Return (x, y) of the center of cell containing provided text 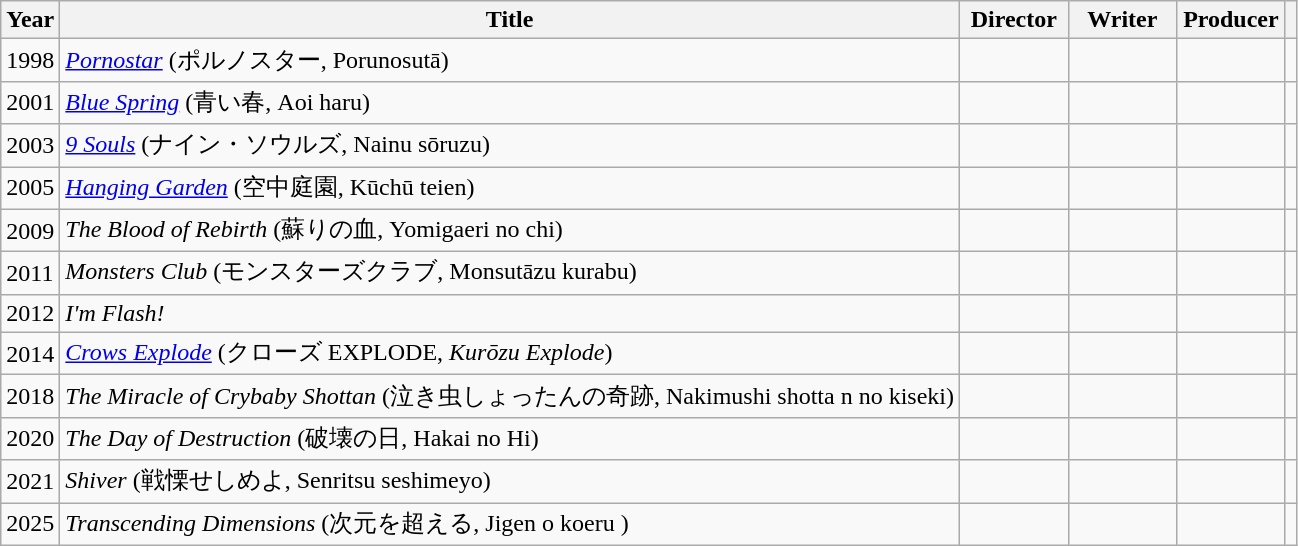
Monsters Club (モンスターズクラブ, Monsutāzu kurabu) (510, 274)
1998 (30, 60)
2012 (30, 313)
Producer (1232, 20)
2009 (30, 230)
Crows Explode (クローズ EXPLODE, Kurōzu Explode) (510, 354)
9 Souls (ナイン・ソウルズ, Nainu sōruzu) (510, 146)
Shiver (戦慄せしめよ, Senritsu seshimeyo) (510, 482)
Hanging Garden (空中庭園, Kūchū teien) (510, 188)
2020 (30, 438)
Year (30, 20)
Transcending Dimensions (次元を超える, Jigen o koeru ) (510, 524)
2025 (30, 524)
Blue Spring (青い春, Aoi haru) (510, 102)
2001 (30, 102)
2011 (30, 274)
I'm Flash! (510, 313)
2003 (30, 146)
2005 (30, 188)
2014 (30, 354)
The Blood of Rebirth (蘇りの血, Yomigaeri no chi) (510, 230)
Writer (1122, 20)
Director (1014, 20)
The Day of Destruction (破壊の日, Hakai no Hi) (510, 438)
2021 (30, 482)
Title (510, 20)
The Miracle of Crybaby Shottan (泣き虫しょったんの奇跡, Nakimushi shotta n no kiseki) (510, 396)
Pornostar (ポルノスター, Porunosutā) (510, 60)
2018 (30, 396)
